Return the [x, y] coordinate for the center point of the cell that contains the specified text.  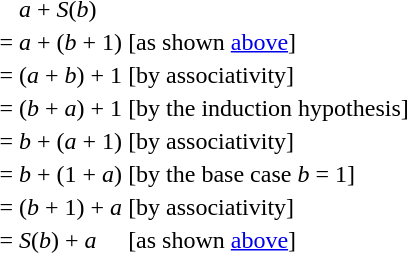
(b + 1) + a [71, 207]
b + (a + 1) [71, 141]
(a + b) + 1 [71, 75]
(b + a) + 1 [71, 108]
b + (1 + a) [71, 174]
a + (b + 1) [71, 42]
